Provide the [x, y] coordinate of the cell's center where the given text is located.  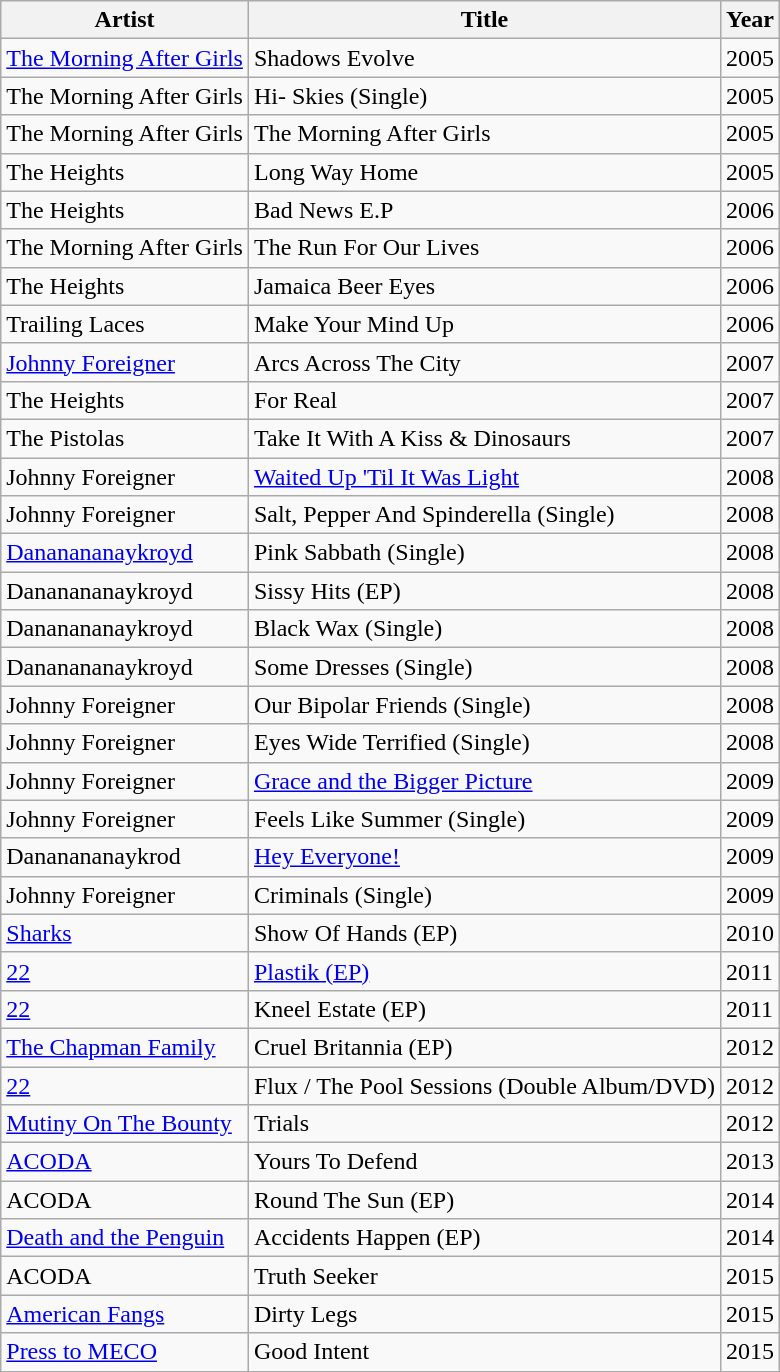
Hi- Skies (Single) [484, 96]
Our Bipolar Friends (Single) [484, 705]
Artist [125, 20]
Flux / The Pool Sessions (Double Album/DVD) [484, 1085]
Show Of Hands (EP) [484, 933]
The Pistolas [125, 438]
Long Way Home [484, 172]
Bad News E.P [484, 210]
Shadows Evolve [484, 58]
Waited Up 'Til It Was Light [484, 477]
Some Dresses (Single) [484, 667]
Pink Sabbath (Single) [484, 553]
Salt, Pepper And Spinderella (Single) [484, 515]
Yours To Defend [484, 1162]
Trials [484, 1124]
Round The Sun (EP) [484, 1200]
Arcs Across The City [484, 362]
Criminals (Single) [484, 895]
Dirty Legs [484, 1314]
Sissy Hits (EP) [484, 591]
Sharks [125, 933]
Jamaica Beer Eyes [484, 286]
For Real [484, 400]
Hey Everyone! [484, 857]
Make Your Mind Up [484, 324]
Cruel Britannia (EP) [484, 1047]
Black Wax (Single) [484, 629]
2010 [750, 933]
American Fangs [125, 1314]
Accidents Happen (EP) [484, 1238]
2013 [750, 1162]
Truth Seeker [484, 1276]
Year [750, 20]
Title [484, 20]
Mutiny On The Bounty [125, 1124]
Plastik (EP) [484, 971]
Press to MECO [125, 1352]
The Run For Our Lives [484, 248]
The Chapman Family [125, 1047]
Good Intent [484, 1352]
Dananananaykrod [125, 857]
Feels Like Summer (Single) [484, 819]
Eyes Wide Terrified (Single) [484, 743]
Grace and the Bigger Picture [484, 781]
Take It With A Kiss & Dinosaurs [484, 438]
Death and the Penguin [125, 1238]
Kneel Estate (EP) [484, 1009]
Trailing Laces [125, 324]
